Pinpoint the cell where the given text exists, returning its [x, y] midpoint coordinate. 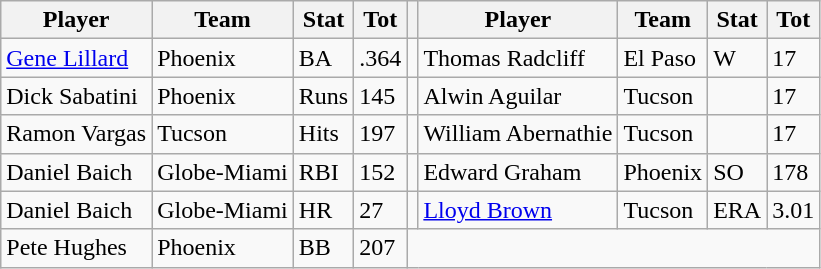
Edward Graham [518, 172]
207 [380, 248]
Alwin Aguilar [518, 96]
Ramon Vargas [76, 134]
3.01 [794, 210]
145 [380, 96]
SO [738, 172]
Lloyd Brown [518, 210]
W [738, 58]
ERA [738, 210]
197 [380, 134]
Dick Sabatini [76, 96]
Thomas Radcliff [518, 58]
.364 [380, 58]
27 [380, 210]
Runs [323, 96]
Pete Hughes [76, 248]
152 [380, 172]
BB [323, 248]
RBI [323, 172]
178 [794, 172]
William Abernathie [518, 134]
Gene Lillard [76, 58]
BA [323, 58]
Hits [323, 134]
HR [323, 210]
El Paso [663, 58]
